Return (x, y) of the center of cell containing provided text 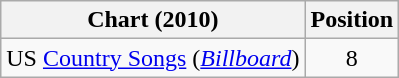
8 (352, 58)
Chart (2010) (153, 20)
US Country Songs (Billboard) (153, 58)
Position (352, 20)
